Determine the (x, y) coordinate at the center of the cell enclosing the given text.  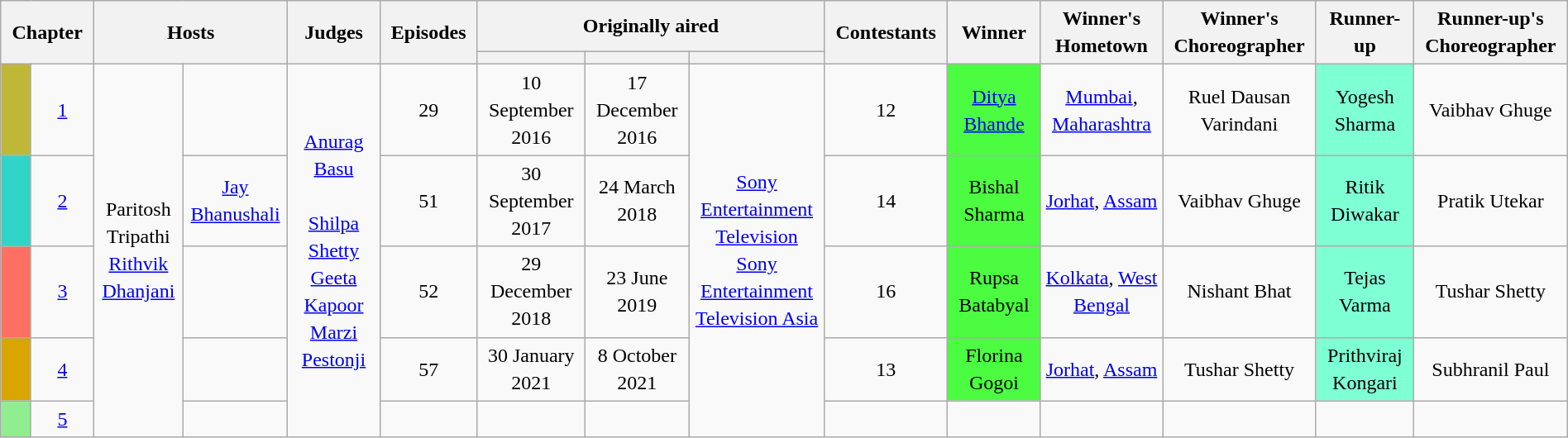
30 September 2017 (531, 201)
Judges (334, 33)
10 September 2016 (531, 110)
Florina Gogoi (994, 369)
29 December 2018 (531, 292)
Ruel Dausan Varindani (1240, 110)
Tejas Varma (1365, 292)
8 October 2021 (637, 369)
24 March 2018 (637, 201)
Rupsa Batabyal (994, 292)
Jay Bhanushali (235, 201)
16 (887, 292)
1 (62, 110)
Anurag BasuShilpa Shetty Geeta Kapoor Marzi Pestonji (334, 251)
Bishal Sharma (994, 201)
Originally aired (651, 26)
Runner-up's Choreographer (1490, 33)
Paritosh TripathiRithvik Dhanjani (139, 251)
Subhranil Paul (1490, 369)
Sony Entertainment TelevisionSony Entertainment Television Asia (756, 251)
Winner (994, 33)
Runner-up (1365, 33)
Kolkata, West Bengal (1102, 292)
29 (428, 110)
Winner's Hometown (1102, 33)
5 (62, 419)
14 (887, 201)
23 June 2019 (637, 292)
Nishant Bhat (1240, 292)
57 (428, 369)
4 (62, 369)
30 January 2021 (531, 369)
Winner's Choreographer (1240, 33)
Hosts (191, 33)
Prithviraj Kongari (1365, 369)
Pratik Utekar (1490, 201)
12 (887, 110)
Chapter (48, 33)
Ritik Diwakar (1365, 201)
Episodes (428, 33)
52 (428, 292)
13 (887, 369)
Contestants (887, 33)
2 (62, 201)
3 (62, 292)
Ditya Bhande (994, 110)
17 December 2016 (637, 110)
Mumbai, Maharashtra (1102, 110)
51 (428, 201)
Yogesh Sharma (1365, 110)
